Identify which cell holds the provided text, then report its (X, Y) central coordinate. 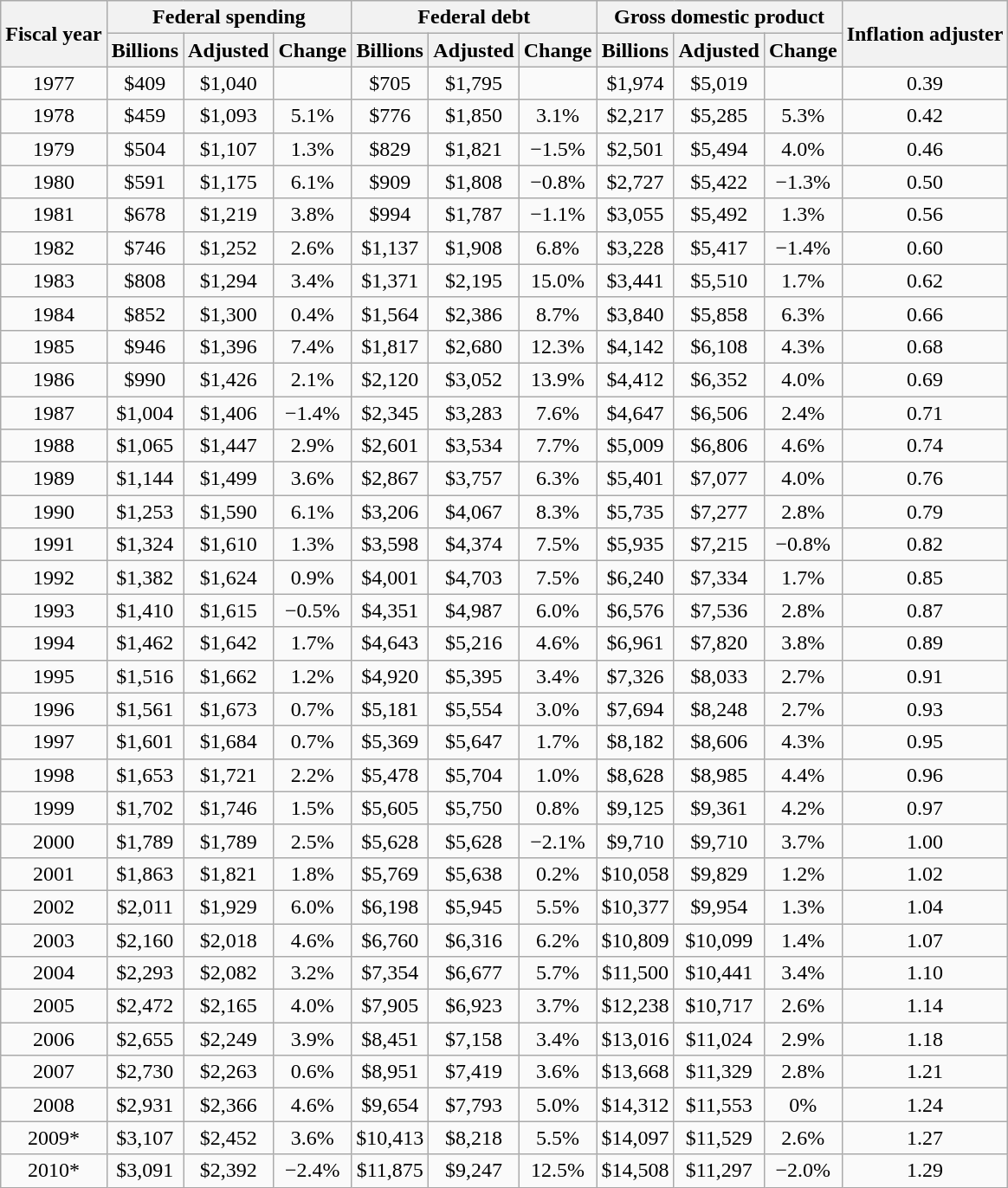
1.8% (313, 874)
$4,142 (636, 346)
$4,067 (474, 512)
2.1% (313, 379)
$1,662 (229, 676)
$5,417 (719, 248)
1989 (54, 479)
$1,324 (145, 545)
$8,628 (636, 775)
$1,065 (145, 446)
$4,374 (474, 545)
$1,564 (390, 313)
15.0% (558, 281)
$705 (390, 83)
$1,004 (145, 413)
12.5% (558, 1171)
$5,285 (719, 116)
1.10 (925, 973)
$7,077 (719, 479)
0.96 (925, 775)
$5,704 (474, 775)
$2,392 (229, 1171)
0.91 (925, 676)
$1,107 (229, 149)
$2,655 (145, 1039)
−1.1% (558, 215)
−1.3% (803, 182)
$11,529 (719, 1138)
1.29 (925, 1171)
0.8% (558, 808)
$1,610 (229, 545)
$1,684 (229, 742)
$1,144 (145, 479)
0.93 (925, 709)
0.97 (925, 808)
$591 (145, 182)
1.21 (925, 1072)
$2,165 (229, 1006)
$1,817 (390, 346)
$8,218 (474, 1138)
$10,377 (636, 907)
2.2% (313, 775)
0.85 (925, 578)
$6,316 (474, 939)
$6,961 (636, 643)
$5,554 (474, 709)
$12,238 (636, 1006)
$2,293 (145, 973)
0.42 (925, 116)
1981 (54, 215)
$7,215 (719, 545)
$2,386 (474, 313)
1.14 (925, 1006)
$1,382 (145, 578)
1991 (54, 545)
0.6% (313, 1072)
$2,195 (474, 281)
$11,875 (390, 1171)
$3,757 (474, 479)
1993 (54, 610)
$2,160 (145, 939)
$2,018 (229, 939)
$1,795 (474, 83)
0.62 (925, 281)
$7,820 (719, 643)
$8,451 (390, 1039)
$3,228 (636, 248)
1.5% (313, 808)
$5,494 (719, 149)
$7,158 (474, 1039)
$6,108 (719, 346)
$7,793 (474, 1105)
2008 (54, 1105)
0.89 (925, 643)
0.79 (925, 512)
$4,987 (474, 610)
$1,601 (145, 742)
0.56 (925, 215)
$2,011 (145, 907)
$5,181 (390, 709)
$9,954 (719, 907)
$1,746 (229, 808)
2005 (54, 1006)
$4,703 (474, 578)
$1,300 (229, 313)
1.18 (925, 1039)
$6,760 (390, 939)
1983 (54, 281)
2002 (54, 907)
$459 (145, 116)
−0.5% (313, 610)
0.71 (925, 413)
$5,492 (719, 215)
$1,702 (145, 808)
$4,920 (390, 676)
0.2% (558, 874)
0.4% (313, 313)
$7,905 (390, 1006)
$3,534 (474, 446)
0.50 (925, 182)
$1,929 (229, 907)
$5,638 (474, 874)
$1,516 (145, 676)
$746 (145, 248)
0.60 (925, 248)
$7,536 (719, 610)
$8,182 (636, 742)
1995 (54, 676)
4.4% (803, 775)
$2,727 (636, 182)
$14,312 (636, 1105)
2009* (54, 1138)
$3,091 (145, 1171)
7.6% (558, 413)
$2,680 (474, 346)
$2,249 (229, 1039)
$5,735 (636, 512)
$11,297 (719, 1171)
5.7% (558, 973)
1.0% (558, 775)
$5,858 (719, 313)
$13,668 (636, 1072)
$1,426 (229, 379)
$10,809 (636, 939)
$9,654 (390, 1105)
1999 (54, 808)
$1,615 (229, 610)
$6,677 (474, 973)
6.2% (558, 939)
$11,553 (719, 1105)
$5,478 (390, 775)
$2,120 (390, 379)
Federal spending (229, 17)
$1,040 (229, 83)
$2,931 (145, 1105)
$11,329 (719, 1072)
1985 (54, 346)
1979 (54, 149)
0.46 (925, 149)
1.02 (925, 874)
$8,248 (719, 709)
4.2% (803, 808)
$1,219 (229, 215)
8.7% (558, 313)
$14,097 (636, 1138)
$5,605 (390, 808)
3.2% (313, 973)
1992 (54, 578)
$2,730 (145, 1072)
13.9% (558, 379)
$5,647 (474, 742)
$852 (145, 313)
7.7% (558, 446)
$1,653 (145, 775)
$9,247 (474, 1171)
0.66 (925, 313)
$990 (145, 379)
$6,806 (719, 446)
$10,099 (719, 939)
2.5% (313, 841)
1982 (54, 248)
$1,447 (229, 446)
$10,058 (636, 874)
$1,561 (145, 709)
Fiscal year (54, 34)
$13,016 (636, 1039)
$1,974 (636, 83)
$6,198 (390, 907)
1987 (54, 413)
$9,125 (636, 808)
−1.5% (558, 149)
$9,361 (719, 808)
$5,945 (474, 907)
2001 (54, 874)
$2,366 (229, 1105)
$2,452 (229, 1138)
$8,985 (719, 775)
$1,253 (145, 512)
$7,277 (719, 512)
1998 (54, 775)
0.68 (925, 346)
$909 (390, 182)
1978 (54, 116)
$7,326 (636, 676)
2000 (54, 841)
$409 (145, 83)
$1,499 (229, 479)
1.07 (925, 939)
$1,371 (390, 281)
$14,508 (636, 1171)
$994 (390, 215)
$11,500 (636, 973)
$1,462 (145, 643)
1.04 (925, 907)
0.87 (925, 610)
$8,951 (390, 1072)
$6,923 (474, 1006)
$1,908 (474, 248)
$5,369 (390, 742)
3.9% (313, 1039)
−2.1% (558, 841)
0.9% (313, 578)
7.4% (313, 346)
0.76 (925, 479)
$3,840 (636, 313)
$776 (390, 116)
2004 (54, 973)
$7,419 (474, 1072)
$5,216 (474, 643)
$9,829 (719, 874)
$5,750 (474, 808)
$5,009 (636, 446)
$3,206 (390, 512)
$808 (145, 281)
$7,354 (390, 973)
$946 (145, 346)
$1,252 (229, 248)
$1,787 (474, 215)
1.00 (925, 841)
0% (803, 1105)
0.82 (925, 545)
$3,598 (390, 545)
$5,769 (390, 874)
1980 (54, 182)
2006 (54, 1039)
$5,395 (474, 676)
1994 (54, 643)
1988 (54, 446)
$1,721 (229, 775)
$2,867 (390, 479)
1.27 (925, 1138)
5.3% (803, 116)
1990 (54, 512)
$3,055 (636, 215)
1997 (54, 742)
0.74 (925, 446)
−2.4% (313, 1171)
1986 (54, 379)
0.69 (925, 379)
$2,217 (636, 116)
5.1% (313, 116)
12.3% (558, 346)
$1,396 (229, 346)
$1,590 (229, 512)
$504 (145, 149)
1.4% (803, 939)
$1,410 (145, 610)
$6,506 (719, 413)
1984 (54, 313)
$1,406 (229, 413)
$7,334 (719, 578)
0.39 (925, 83)
$5,510 (719, 281)
$1,294 (229, 281)
$6,352 (719, 379)
$2,472 (145, 1006)
1977 (54, 83)
$1,673 (229, 709)
$1,093 (229, 116)
3.0% (558, 709)
$5,401 (636, 479)
$1,175 (229, 182)
6.8% (558, 248)
$4,001 (390, 578)
$4,643 (390, 643)
Gross domestic product (719, 17)
$1,850 (474, 116)
5.0% (558, 1105)
$5,019 (719, 83)
$4,412 (636, 379)
$3,441 (636, 281)
$1,137 (390, 248)
$829 (390, 149)
$2,263 (229, 1072)
$10,717 (719, 1006)
$6,240 (636, 578)
1.24 (925, 1105)
$10,413 (390, 1138)
$7,694 (636, 709)
$5,935 (636, 545)
$1,624 (229, 578)
$1,808 (474, 182)
$4,647 (636, 413)
$1,863 (145, 874)
Inflation adjuster (925, 34)
$11,024 (719, 1039)
3.1% (558, 116)
$3,283 (474, 413)
8.3% (558, 512)
$3,107 (145, 1138)
$678 (145, 215)
$5,422 (719, 182)
$1,642 (229, 643)
$4,351 (390, 610)
$8,606 (719, 742)
0.95 (925, 742)
$2,082 (229, 973)
$8,033 (719, 676)
2.4% (803, 413)
$2,345 (390, 413)
$3,052 (474, 379)
$10,441 (719, 973)
2007 (54, 1072)
$2,501 (636, 149)
$6,576 (636, 610)
−2.0% (803, 1171)
2010* (54, 1171)
Federal debt (475, 17)
1996 (54, 709)
2003 (54, 939)
$2,601 (390, 446)
